From the cell containing the given text, extract its center point as [x, y] coordinate. 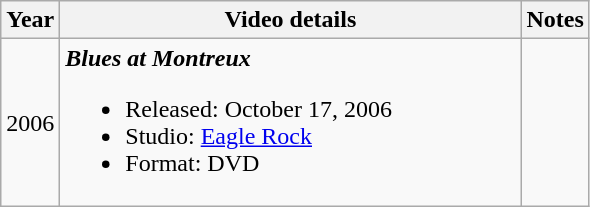
Year [30, 20]
Notes [555, 20]
Blues at MontreuxReleased: October 17, 2006Studio: Eagle RockFormat: DVD [290, 122]
2006 [30, 122]
Video details [290, 20]
